Find where the given text appears and provide that cell's center as [X, Y] coordinate. 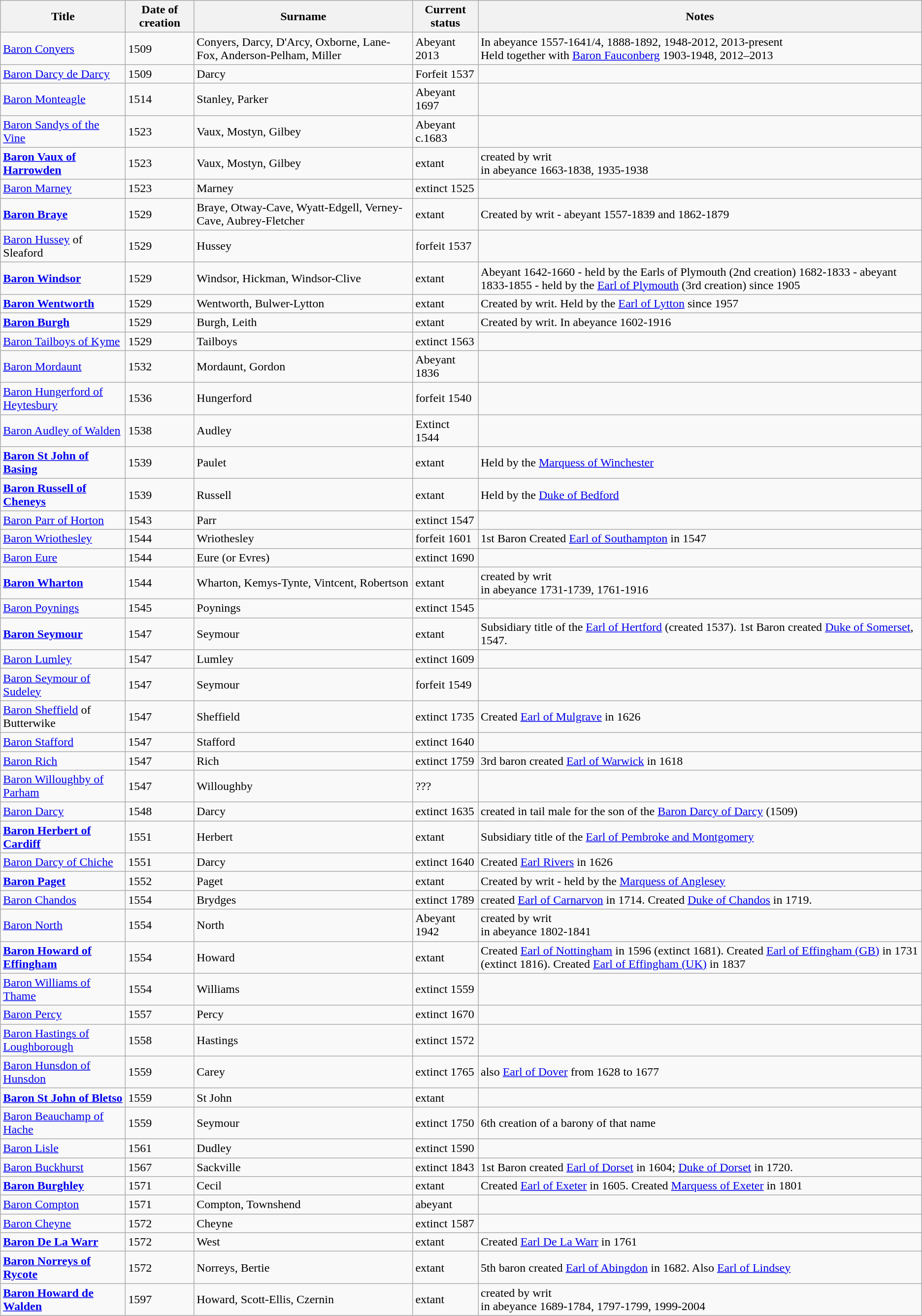
forfeit 1601 [445, 539]
Baron Williams of Thame [63, 989]
Herbert [303, 837]
extinct 1547 [445, 520]
created by writin abeyance 1802-1841 [699, 925]
Baron Lumley [63, 659]
created in tail male for the son of the Baron Darcy of Darcy (1509) [699, 812]
Baron Howard of Effingham [63, 957]
1st Baron Created Earl of Southampton in 1547 [699, 539]
Stafford [303, 742]
Wentworth, Bulwer-Lytton [303, 303]
1545 [160, 608]
Braye, Otway-Cave, Wyatt-Edgell, Verney-Cave, Aubrey-Fletcher [303, 214]
Baron Vaux of Harrowden [63, 164]
Baron Burghley [63, 1186]
Hussey [303, 246]
Cecil [303, 1186]
1536 [160, 399]
Created Earl De La Warr in 1761 [699, 1242]
Baron Seymour of Sudeley [63, 685]
Cheyne [303, 1223]
Conyers, Darcy, D'Arcy, Oxborne, Lane-Fox, Anderson-Pelham, Miller [303, 48]
extinct 1563 [445, 341]
Baron Norreys of Rycote [63, 1268]
Baron Darcy [63, 812]
extinct 1670 [445, 1015]
In abeyance 1557-1641/4, 1888-1892, 1948-2012, 2013-present Held together with Baron Fauconberg 1903-1948, 2012–2013 [699, 48]
Parr [303, 520]
Created Earl of Nottingham in 1596 (extinct 1681). Created Earl of Effingham (GB) in 1731 (extinct 1816). Created Earl of Effingham (UK) in 1837 [699, 957]
extinct 1545 [445, 608]
Baron North [63, 925]
created by writin abeyance 1663-1838, 1935-1938 [699, 164]
Baron Percy [63, 1015]
extinct 1587 [445, 1223]
1548 [160, 812]
Baron Parr of Horton [63, 520]
extinct 1635 [445, 812]
Baron Compton [63, 1205]
Carey [303, 1072]
Baron Wriothesley [63, 539]
Paget [303, 881]
extinct 1843 [445, 1167]
6th creation of a barony of that name [699, 1123]
Baron Buckhurst [63, 1167]
created by writin abeyance 1689-1784, 1797-1799, 1999-2004 [699, 1299]
extinct 1572 [445, 1040]
Baron Wharton [63, 583]
Forfeit 1537 [445, 74]
Baron Poynings [63, 608]
Baron Marney [63, 189]
Willoughby [303, 786]
Baron Herbert of Cardiff [63, 837]
Paulet [303, 463]
Baron Sandys of the Vine [63, 131]
1561 [160, 1148]
Baron Willoughby of Parham [63, 786]
Baron Howard de Walden [63, 1299]
Audley [303, 430]
Abeyant c.1683 [445, 131]
Created by writ. In abeyance 1602-1916 [699, 322]
1st Baron created Earl of Dorset in 1604; Duke of Dorset in 1720. [699, 1167]
Created by writ - abeyant 1557-1839 and 1862-1879 [699, 214]
extinct 1590 [445, 1148]
Baron Hastings of Loughborough [63, 1040]
Tailboys [303, 341]
Eure (or Evres) [303, 558]
Baron Paget [63, 881]
forfeit 1537 [445, 246]
Abeyant 1697 [445, 99]
Baron Windsor [63, 278]
Subsidiary title of the Earl of Hertford (created 1537). 1st Baron created Duke of Somerset, 1547. [699, 633]
Held by the Duke of Bedford [699, 494]
Baron St John of Basing [63, 463]
Brydges [303, 900]
??? [445, 786]
5th baron created Earl of Abingdon in 1682. Also Earl of Lindsey [699, 1268]
forfeit 1540 [445, 399]
Baron Darcy de Darcy [63, 74]
1557 [160, 1015]
Baron Braye [63, 214]
Baron Rich [63, 761]
North [303, 925]
Rich [303, 761]
extinct 1559 [445, 989]
1558 [160, 1040]
Compton, Townshend [303, 1205]
Howard [303, 957]
West [303, 1242]
extinct 1750 [445, 1123]
Burgh, Leith [303, 322]
Created by writ - held by the Marquess of Anglesey [699, 881]
Baron Lisle [63, 1148]
Baron Darcy of Chiche [63, 862]
Baron Burgh [63, 322]
Poynings [303, 608]
extinct 1525 [445, 189]
abeyant [445, 1205]
also Earl of Dover from 1628 to 1677 [699, 1072]
extinct 1789 [445, 900]
Baron Sheffield of Butterwike [63, 716]
Baron Chandos [63, 900]
Title [63, 17]
Baron Eure [63, 558]
1538 [160, 430]
Created Earl of Exeter in 1605. Created Marquess of Exeter in 1801 [699, 1186]
Baron Wentworth [63, 303]
3rd baron created Earl of Warwick in 1618 [699, 761]
Sheffield [303, 716]
1514 [160, 99]
Wharton, Kemys-Tynte, Vintcent, Robertson [303, 583]
Baron Hunsdon of Hunsdon [63, 1072]
forfeit 1549 [445, 685]
Baron Hungerford of Heytesbury [63, 399]
Marney [303, 189]
Created Earl Rivers in 1626 [699, 862]
extinct 1690 [445, 558]
Baron De La Warr [63, 1242]
Sackville [303, 1167]
extinct 1735 [445, 716]
Baron Cheyne [63, 1223]
Hastings [303, 1040]
1567 [160, 1167]
Russell [303, 494]
Baron Monteagle [63, 99]
Held by the Marquess of Winchester [699, 463]
Current status [445, 17]
Baron Mordaunt [63, 366]
Percy [303, 1015]
1532 [160, 366]
Abeyant 1942 [445, 925]
Hungerford [303, 399]
1543 [160, 520]
Abeyant 1836 [445, 366]
Created Earl of Mulgrave in 1626 [699, 716]
extinct 1759 [445, 761]
Stanley, Parker [303, 99]
Baron Audley of Walden [63, 430]
Notes [699, 17]
Williams [303, 989]
Surname [303, 17]
Date of creation [160, 17]
Norreys, Bertie [303, 1268]
extinct 1609 [445, 659]
created by writin abeyance 1731-1739, 1761-1916 [699, 583]
1597 [160, 1299]
Windsor, Hickman, Windsor-Clive [303, 278]
1552 [160, 881]
Mordaunt, Gordon [303, 366]
Baron Hussey of Sleaford [63, 246]
Wriothesley [303, 539]
Created by writ. Held by the Earl of Lytton since 1957 [699, 303]
Baron Tailboys of Kyme [63, 341]
Baron Russell of Cheneys [63, 494]
Lumley [303, 659]
extinct 1765 [445, 1072]
Baron Conyers [63, 48]
Howard, Scott-Ellis, Czernin [303, 1299]
Baron Beauchamp of Hache [63, 1123]
Extinct 1544 [445, 430]
created Earl of Carnarvon in 1714. Created Duke of Chandos in 1719. [699, 900]
St John [303, 1097]
Baron Seymour [63, 633]
Abeyant 2013 [445, 48]
Subsidiary title of the Earl of Pembroke and Montgomery [699, 837]
Baron Stafford [63, 742]
Baron St John of Bletso [63, 1097]
Dudley [303, 1148]
